Extract the [x, y] coordinate from the center of the cell holding the provided text.  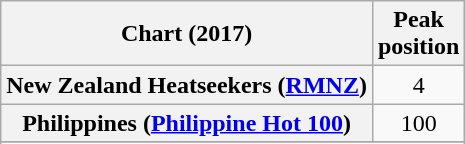
Peak position [418, 34]
Chart (2017) [187, 34]
100 [418, 123]
4 [418, 85]
Philippines (Philippine Hot 100) [187, 123]
New Zealand Heatseekers (RMNZ) [187, 85]
